Scan for the cell matching the given text and deliver its [X, Y] coordinate at center. 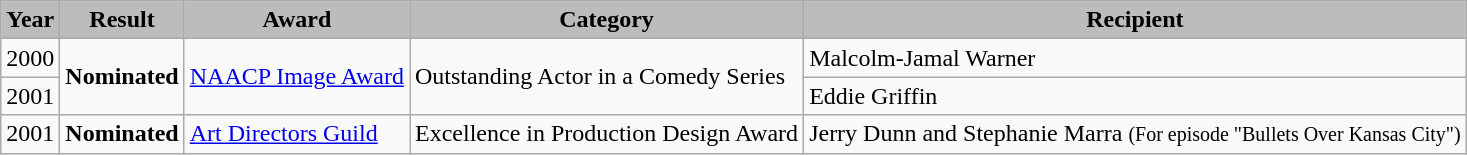
2000 [30, 58]
NAACP Image Award [296, 77]
Malcolm-Jamal Warner [1136, 58]
Result [122, 20]
Eddie Griffin [1136, 96]
Recipient [1136, 20]
Category [607, 20]
Excellence in Production Design Award [607, 134]
Award [296, 20]
Jerry Dunn and Stephanie Marra (For episode "Bullets Over Kansas City") [1136, 134]
Art Directors Guild [296, 134]
Outstanding Actor in a Comedy Series [607, 77]
Year [30, 20]
